Determine the [x, y] coordinate at the center of the cell enclosing the given text.  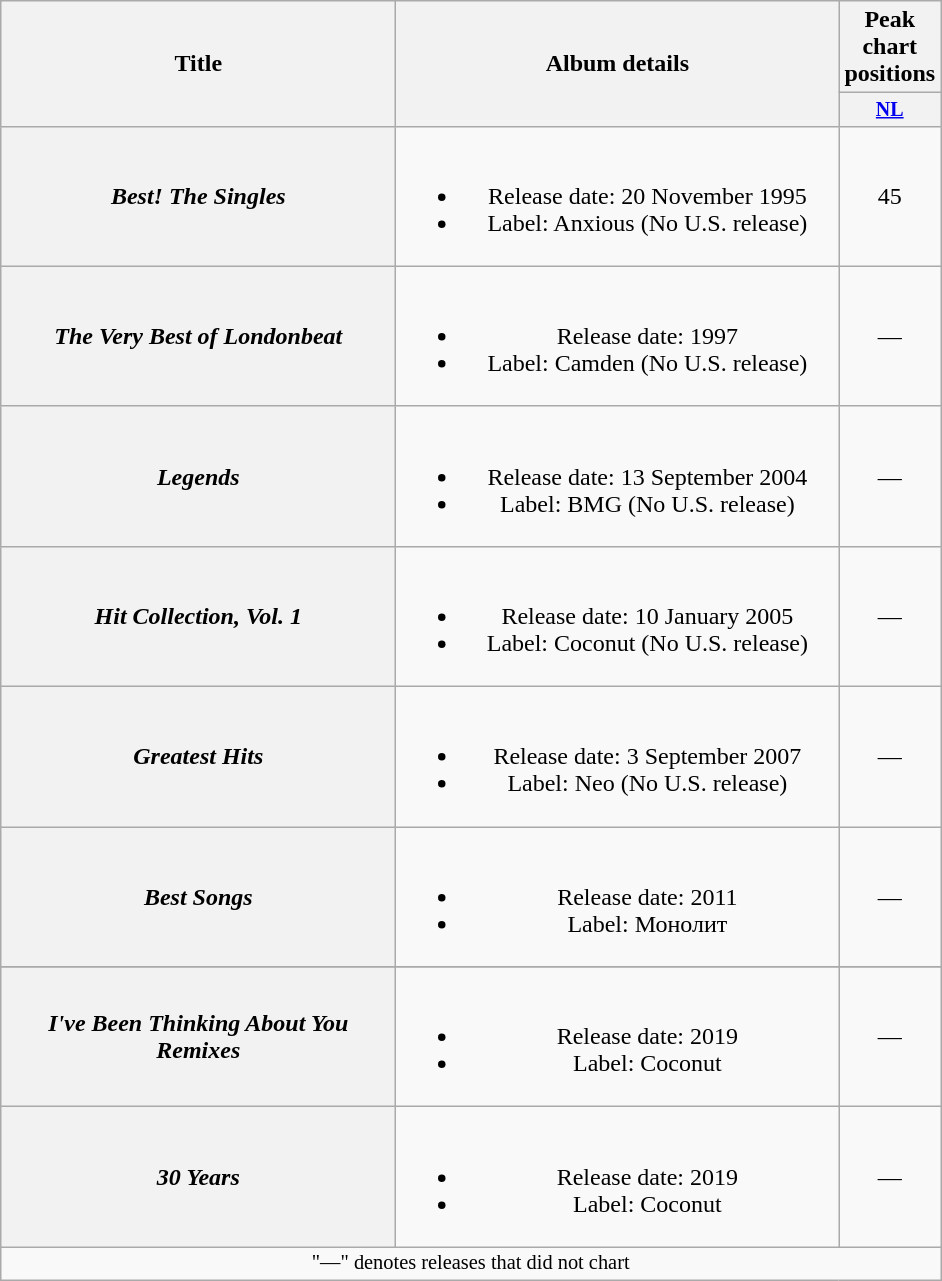
Best Songs [198, 897]
30 Years [198, 1177]
NL [890, 110]
Release date: 10 January 2005Label: Coconut (No U.S. release) [618, 616]
The Very Best of Londonbeat [198, 336]
Greatest Hits [198, 757]
Best! The Singles [198, 196]
Release date: 3 September 2007Label: Neo (No U.S. release) [618, 757]
Release date: 2011Label: Монолит [618, 897]
Album details [618, 64]
45 [890, 196]
Release date: 1997Label: Camden (No U.S. release) [618, 336]
Hit Collection, Vol. 1 [198, 616]
Title [198, 64]
"—" denotes releases that did not chart [471, 1264]
Peak chart positions [890, 47]
Legends [198, 476]
I've Been Thinking About You Remixes [198, 1037]
Release date: 13 September 2004Label: BMG (No U.S. release) [618, 476]
Release date: 20 November 1995Label: Anxious (No U.S. release) [618, 196]
